Locate the cell with the specified text and output its (x, y) center coordinate. 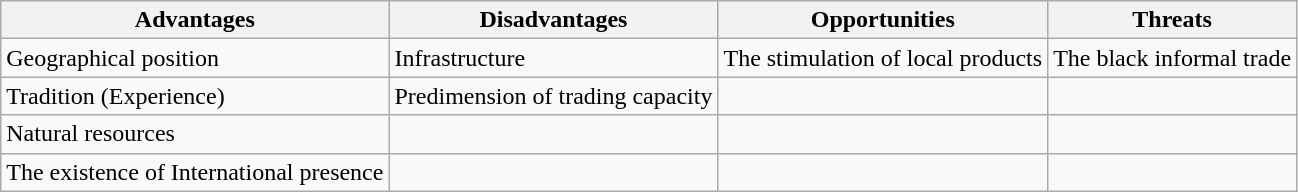
Disadvantages (554, 20)
Opportunities (883, 20)
Natural resources (195, 134)
Infrastructure (554, 58)
The black informal trade (1172, 58)
Geographical position (195, 58)
The existence of International presence (195, 172)
Tradition (Experience) (195, 96)
Threats (1172, 20)
The stimulation of local products (883, 58)
Advantages (195, 20)
Predimension of trading capacity (554, 96)
